Return the (X, Y) coordinate for the center point of the cell that contains the specified text.  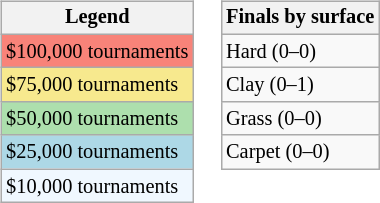
Finals by surface (300, 18)
$100,000 tournaments (97, 51)
Hard (0–0) (300, 51)
$75,000 tournaments (97, 85)
$50,000 tournaments (97, 119)
$10,000 tournaments (97, 186)
Grass (0–0) (300, 119)
Legend (97, 18)
Clay (0–1) (300, 85)
$25,000 tournaments (97, 152)
Carpet (0–0) (300, 152)
